Scan for the cell matching the given text and deliver its [x, y] coordinate at center. 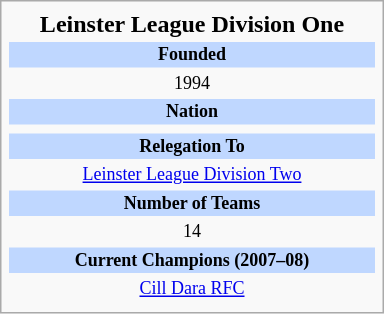
1994 [192, 84]
14 [192, 232]
Leinster League Division One [192, 24]
Founded [192, 55]
Number of Teams [192, 204]
Leinster League Division Two [192, 175]
Nation [192, 112]
Relegation To [192, 147]
Cill Dara RFC [192, 289]
Current Champions (2007–08) [192, 261]
